Identify which cell holds the provided text, then report its (X, Y) central coordinate. 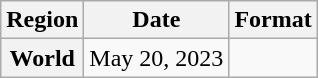
Format (273, 20)
Region (42, 20)
May 20, 2023 (156, 58)
World (42, 58)
Date (156, 20)
